Detect which cell encompasses the target text, then output its (x, y) center coordinate. 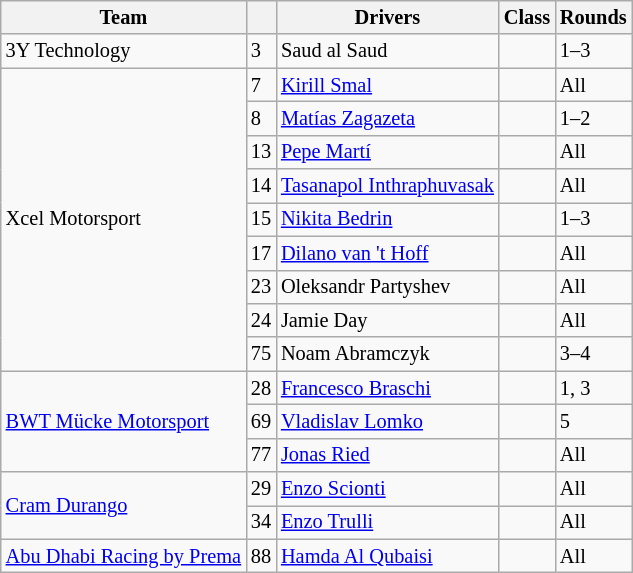
Dilano van 't Hoff (388, 253)
Kirill Smal (388, 85)
15 (261, 219)
Francesco Braschi (388, 388)
Matías Zagazeta (388, 118)
29 (261, 489)
Team (124, 17)
Enzo Trulli (388, 522)
Xcel Motorsport (124, 220)
3–4 (594, 354)
Vladislav Lomko (388, 421)
Oleksandr Partyshev (388, 287)
BWT Mücke Motorsport (124, 422)
Cram Durango (124, 506)
77 (261, 455)
Tasanapol Inthraphuvasak (388, 186)
69 (261, 421)
Jamie Day (388, 320)
23 (261, 287)
3 (261, 51)
8 (261, 118)
Saud al Saud (388, 51)
17 (261, 253)
Class (527, 17)
Drivers (388, 17)
3Y Technology (124, 51)
5 (594, 421)
34 (261, 522)
Nikita Bedrin (388, 219)
24 (261, 320)
88 (261, 556)
28 (261, 388)
13 (261, 152)
Abu Dhabi Racing by Prema (124, 556)
1, 3 (594, 388)
75 (261, 354)
7 (261, 85)
1–2 (594, 118)
Enzo Scionti (388, 489)
14 (261, 186)
Rounds (594, 17)
Noam Abramczyk (388, 354)
Jonas Ried (388, 455)
Pepe Martí (388, 152)
Hamda Al Qubaisi (388, 556)
